Scan for the cell matching the given text and deliver its (x, y) coordinate at center. 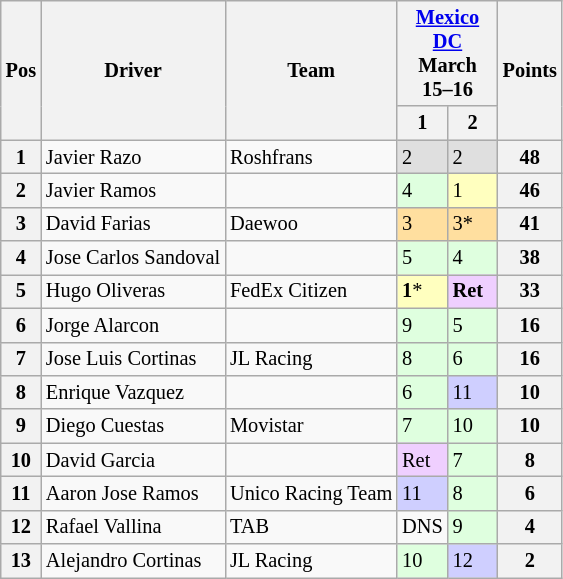
33 (530, 291)
Unico Racing Team (311, 493)
Mexico DCMarch 15–16 (448, 53)
Diego Cuestas (133, 426)
David Farias (133, 224)
Aaron Jose Ramos (133, 493)
Points (530, 70)
48 (530, 157)
Driver (133, 70)
Movistar (311, 426)
Hugo Oliveras (133, 291)
13 (21, 561)
Enrique Vazquez (133, 392)
Roshfrans (311, 157)
46 (530, 190)
1* (422, 291)
Jose Carlos Sandoval (133, 258)
Javier Ramos (133, 190)
3* (473, 224)
DNS (422, 527)
Jose Luis Cortinas (133, 359)
38 (530, 258)
Jorge Alarcon (133, 325)
David Garcia (133, 460)
FedEx Citizen (311, 291)
41 (530, 224)
Javier Razo (133, 157)
Team (311, 70)
Pos (21, 70)
Alejandro Cortinas (133, 561)
Daewoo (311, 224)
TAB (311, 527)
Rafael Vallina (133, 527)
